Identify which cell holds the provided text, then report its (X, Y) central coordinate. 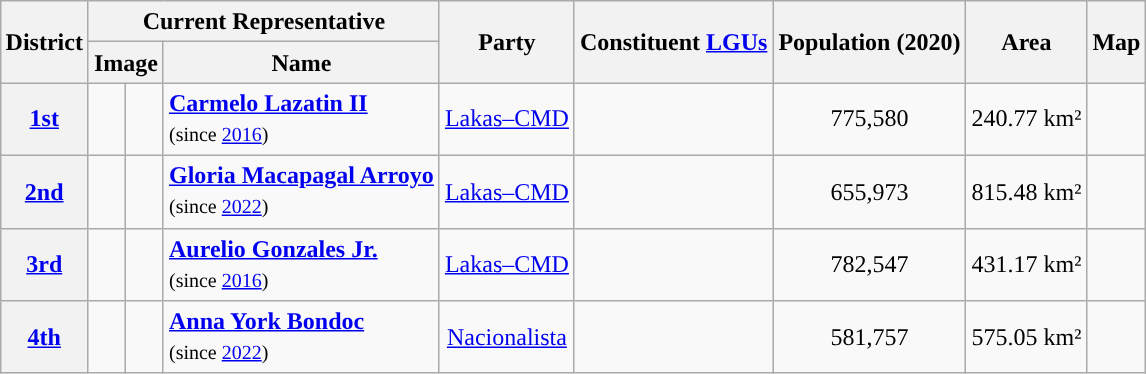
Image (126, 62)
815.48 km² (1026, 192)
Anna York Bondoc(since 2022) (301, 338)
Carmelo Lazatin II(since 2016) (301, 120)
District (44, 42)
2nd (44, 192)
Party (506, 42)
655,973 (870, 192)
1st (44, 120)
775,580 (870, 120)
Population (2020) (870, 42)
575.05 km² (1026, 338)
Name (301, 62)
3rd (44, 264)
Area (1026, 42)
4th (44, 338)
Nacionalista (506, 338)
Current Representative (264, 22)
Gloria Macapagal Arroyo(since 2022) (301, 192)
Map (1116, 42)
581,757 (870, 338)
240.77 km² (1026, 120)
782,547 (870, 264)
Aurelio Gonzales Jr.(since 2016) (301, 264)
431.17 km² (1026, 264)
Constituent LGUs (673, 42)
